Extract the (X, Y) coordinate from the center of the cell holding the provided text.  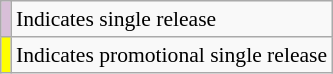
Indicates single release (172, 19)
Indicates promotional single release (172, 55)
